Find where the given text appears and provide that cell's center as [x, y] coordinate. 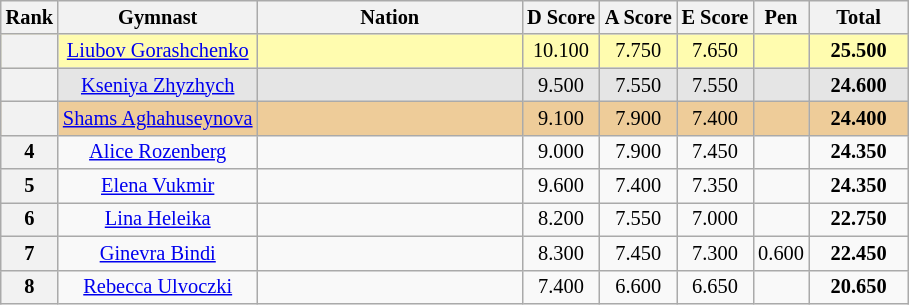
D Score [561, 17]
Elena Vukmir [158, 186]
7.750 [638, 51]
0.600 [781, 253]
E Score [716, 17]
Lina Heleika [158, 219]
22.450 [859, 253]
5 [30, 186]
7.650 [716, 51]
22.750 [859, 219]
10.100 [561, 51]
Kseniya Zhyzhych [158, 85]
6.600 [638, 287]
Gymnast [158, 17]
Nation [390, 17]
6.650 [716, 287]
9.500 [561, 85]
Total [859, 17]
8.200 [561, 219]
25.500 [859, 51]
Pen [781, 17]
9.000 [561, 152]
Liubov Gorashchenko [158, 51]
7 [30, 253]
7.000 [716, 219]
Shams Aghahuseynova [158, 118]
6 [30, 219]
4 [30, 152]
20.650 [859, 287]
Rank [30, 17]
Ginevra Bindi [158, 253]
7.300 [716, 253]
8 [30, 287]
24.600 [859, 85]
24.400 [859, 118]
8.300 [561, 253]
A Score [638, 17]
Rebecca Ulvoczki [158, 287]
9.600 [561, 186]
Alice Rozenberg [158, 152]
7.350 [716, 186]
9.100 [561, 118]
